Search for the cell housing the specified text and yield its (X, Y) center coordinate. 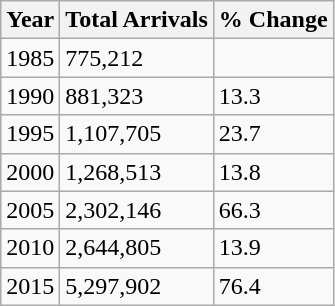
775,212 (137, 58)
66.3 (273, 210)
5,297,902 (137, 286)
2010 (30, 248)
1985 (30, 58)
2005 (30, 210)
2,644,805 (137, 248)
1995 (30, 134)
13.9 (273, 248)
2000 (30, 172)
881,323 (137, 96)
13.3 (273, 96)
1990 (30, 96)
Total Arrivals (137, 20)
76.4 (273, 286)
1,107,705 (137, 134)
2015 (30, 286)
23.7 (273, 134)
1,268,513 (137, 172)
13.8 (273, 172)
2,302,146 (137, 210)
% Change (273, 20)
Year (30, 20)
